Locate the cell with the specified text and output its [X, Y] center coordinate. 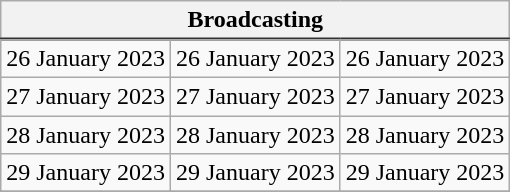
Broadcasting [256, 20]
